Extract the (x, y) coordinate from the center of the cell holding the provided text.  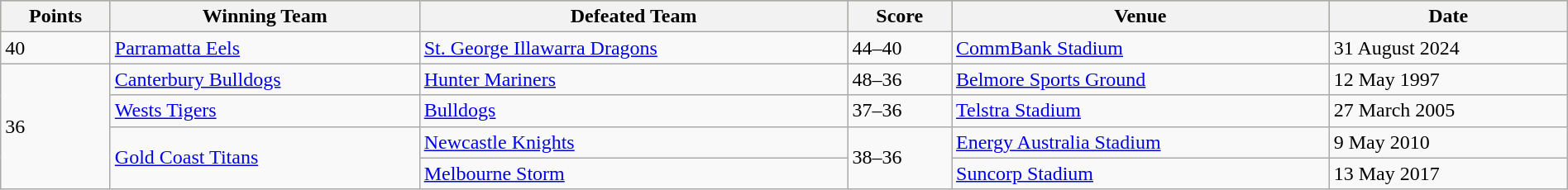
Canterbury Bulldogs (265, 79)
38–36 (900, 158)
44–40 (900, 48)
Belmore Sports Ground (1140, 79)
27 March 2005 (1448, 111)
37–36 (900, 111)
Score (900, 17)
12 May 1997 (1448, 79)
Points (56, 17)
Defeated Team (633, 17)
Suncorp Stadium (1140, 173)
Newcastle Knights (633, 142)
Gold Coast Titans (265, 158)
Wests Tigers (265, 111)
CommBank Stadium (1140, 48)
31 August 2024 (1448, 48)
Date (1448, 17)
40 (56, 48)
13 May 2017 (1448, 173)
Energy Australia Stadium (1140, 142)
St. George Illawarra Dragons (633, 48)
Telstra Stadium (1140, 111)
36 (56, 126)
Venue (1140, 17)
Melbourne Storm (633, 173)
Bulldogs (633, 111)
Winning Team (265, 17)
Hunter Mariners (633, 79)
48–36 (900, 79)
9 May 2010 (1448, 142)
Parramatta Eels (265, 48)
